Pinpoint the cell where the given text exists, returning its [x, y] midpoint coordinate. 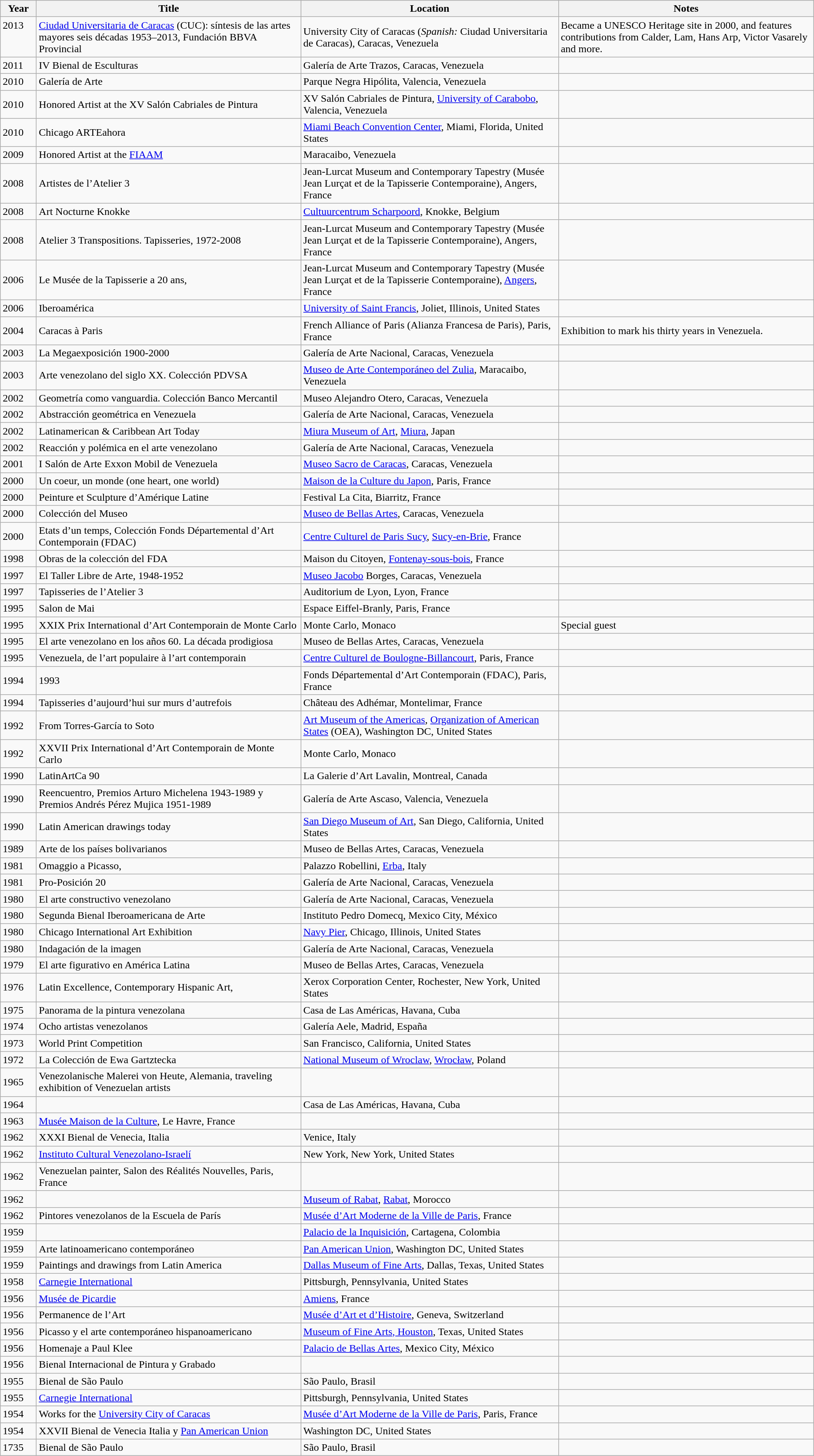
Location [430, 9]
Maracaibo, Venezuela [430, 155]
Miami Beach Convention Center, Miami, Florida, United States [430, 132]
Instituto Pedro Domecq, Mexico City, México [430, 915]
Navy Pier, Chicago, Illinois, United States [430, 932]
Indagación de la imagen [169, 949]
1976 [18, 987]
Works for the University City of Caracas [169, 1414]
San Francisco, California, United States [430, 1043]
Latinamerican & Caribbean Art Today [169, 431]
Omaggio a Picasso, [169, 866]
Art Nocturne Knokke [169, 211]
Chicago ARTEahora [169, 132]
Honored Artist at the FIAAM [169, 155]
From Torres-García to Soto [169, 726]
Became a UNESCO Heritage site in 2000, and features contributions from Calder, Lam, Hans Arp, Victor Vasarely and more. [686, 37]
Pintores venezolanos de la Escuela de París [169, 1215]
2004 [18, 331]
Abstracción geométrica en Venezuela [169, 415]
1958 [18, 1282]
La Megaexposición 1900-2000 [169, 353]
1974 [18, 1027]
2009 [18, 155]
Galería de Arte Ascaso, Valencia, Venezuela [430, 799]
I Salón de Arte Exxon Mobil de Venezuela [169, 464]
Washington DC, United States [430, 1431]
Centre Culturel de Paris Sucy, Sucy-en-Brie, France [430, 536]
Museo Sacro de Caracas, Caracas, Venezuela [430, 464]
1989 [18, 849]
Iberoamérica [169, 308]
French Alliance of Paris (Alianza Francesa de Paris), Paris, France [430, 331]
1735 [18, 1447]
Palazzo Robellini, Erba, Italy [430, 866]
Homenaje a Paul Klee [169, 1348]
Ocho artistas venezolanos [169, 1027]
Segunda Bienal Iberoamericana de Arte [169, 915]
Espace Eiffel-Branly, Paris, France [430, 608]
Xerox Corporation Center, Rochester, New York, United States [430, 987]
Palacio de la Inquisición, Cartagena, Colombia [430, 1232]
Un coeur, un monde (one heart, one world) [169, 481]
Miura Museum of Art, Miura, Japan [430, 431]
Honored Artist at the XV Salón Cabriales de Pintura [169, 104]
Tapisseries d’aujourd’hui sur murs d’autrefois [169, 703]
Château des Adhémar, Montelimar, France [430, 703]
Reacción y polémica en el arte venezolano [169, 448]
Notes [686, 9]
Museum of Fine Arts, Houston, Texas, United States [430, 1332]
Panorama de la pintura venezolana [169, 1010]
Maison de la Culture du Japon, Paris, France [430, 481]
Paintings and drawings from Latin America [169, 1265]
2013 [18, 37]
El arte constructivo venezolano [169, 899]
Art Museum of the Americas, Organization of American States (OEA), Washington DC, United States [430, 726]
Venezuela, de l’art populaire à l’art contemporain [169, 658]
Musée de Picardie [169, 1299]
Special guest [686, 625]
Reencuentro, Premios Arturo Michelena 1943-1989 y Premios Andrés Pérez Mujica 1951-1989 [169, 799]
Galería de Arte [169, 82]
Colección del Museo [169, 514]
Arte de los países bolivarianos [169, 849]
El arte venezolano en los años 60. La década prodigiosa [169, 642]
Venezuelan painter, Salon des Réalités Nouvelles, Paris, France [169, 1176]
La Galerie d’Art Lavalin, Montreal, Canada [430, 776]
1964 [18, 1105]
Centre Culturel de Boulogne-Billancourt, Paris, France [430, 658]
2001 [18, 464]
Ciudad Universitaria de Caracas (CUC): síntesis de las artes mayores seis décadas 1953–2013, Fundación BBVA Provincial [169, 37]
Le Musée de la Tapisserie a 20 ans, [169, 280]
University City of Caracas (Spanish: Ciudad Universitaria de Caracas), Caracas, Venezuela [430, 37]
XXXI Bienal de Venecia, Italia [169, 1138]
Museo Jacobo Borges, Caracas, Venezuela [430, 575]
1973 [18, 1043]
Exhibition to mark his thirty years in Venezuela. [686, 331]
Peinture et Sculpture d’Amérique Latine [169, 497]
Galería Aele, Madrid, España [430, 1027]
Atelier 3 Transpositions. Tapisseries, 1972-2008 [169, 240]
Maison du Citoyen, Fontenay-sous-bois, France [430, 559]
Festival La Cita, Biarritz, France [430, 497]
Pan American Union, Washington DC, United States [430, 1249]
La Colección de Ewa Gartztecka [169, 1060]
Artistes de l’Atelier 3 [169, 183]
Dallas Museum of Fine Arts, Dallas, Texas, United States [430, 1265]
Pro-Posición 20 [169, 882]
Obras de la colección del FDA [169, 559]
Museo Alejandro Otero, Caracas, Venezuela [430, 398]
Etats d’un temps, Colección Fonds Départemental d’Art Contemporain (FDAC) [169, 536]
1972 [18, 1060]
Permanence de l’Art [169, 1315]
IV Bienal de Esculturas [169, 65]
National Museum of Wroclaw, Wrocław, Poland [430, 1060]
Latin American drawings today [169, 827]
2011 [18, 65]
Salon de Mai [169, 608]
1993 [169, 680]
Museo de Arte Contemporáneo del Zulia, Maracaibo, Venezuela [430, 376]
University of Saint Francis, Joliet, Illinois, United States [430, 308]
1975 [18, 1010]
San Diego Museum of Art, San Diego, California, United States [430, 827]
1998 [18, 559]
Venezolanische Malerei von Heute, Alemania, traveling exhibition of Venezuelan artists [169, 1082]
Palacio de Bellas Artes, Mexico City, México [430, 1348]
Year [18, 9]
XXIX Prix International d’Art Contemporain de Monte Carlo [169, 625]
1963 [18, 1121]
1965 [18, 1082]
XXVII Bienal de Venecia Italia y Pan American Union [169, 1431]
Latin Excellence, Contemporary Hispanic Art, [169, 987]
World Print Competition [169, 1043]
Amiens, France [430, 1299]
Fonds Départemental d’Art Contemporain (FDAC), Paris, France [430, 680]
Tapisseries de l’Atelier 3 [169, 592]
Museum of Rabat, Rabat, Morocco [430, 1199]
Musée d’Art et d’Histoire, Geneva, Switzerland [430, 1315]
XXVII Prix International d’Art Contemporain de Monte Carlo [169, 753]
Venice, Italy [430, 1138]
Cultuurcentrum Scharpoord, Knokke, Belgium [430, 211]
Auditorium de Lyon, Lyon, France [430, 592]
Arte latinoamericano contemporáneo [169, 1249]
Geometría como vanguardia. Colección Banco Mercantil [169, 398]
Picasso y el arte contemporáneo hispanoamericano [169, 1332]
XV Salón Cabriales de Pintura, University of Carabobo, Valencia, Venezuela [430, 104]
1979 [18, 965]
Arte venezolano del siglo XX. Colección PDVSA [169, 376]
Caracas à Paris [169, 331]
Musée d’Art Moderne de la Ville de Paris, Paris, France [430, 1414]
Chicago International Art Exhibition [169, 932]
Title [169, 9]
El Taller Libre de Arte, 1948-1952 [169, 575]
Bienal Internacional de Pintura y Grabado [169, 1365]
Musée d’Art Moderne de la Ville de Paris, France [430, 1215]
El arte figurativo en América Latina [169, 965]
Musée Maison de la Culture, Le Havre, France [169, 1121]
Parque Negra Hipólita, Valencia, Venezuela [430, 82]
Instituto Cultural Venezolano-Israelí [169, 1154]
Galería de Arte Trazos, Caracas, Venezuela [430, 65]
LatinArtCa 90 [169, 776]
New York, New York, United States [430, 1154]
